Extract the [X, Y] coordinate from the center of the cell holding the provided text.  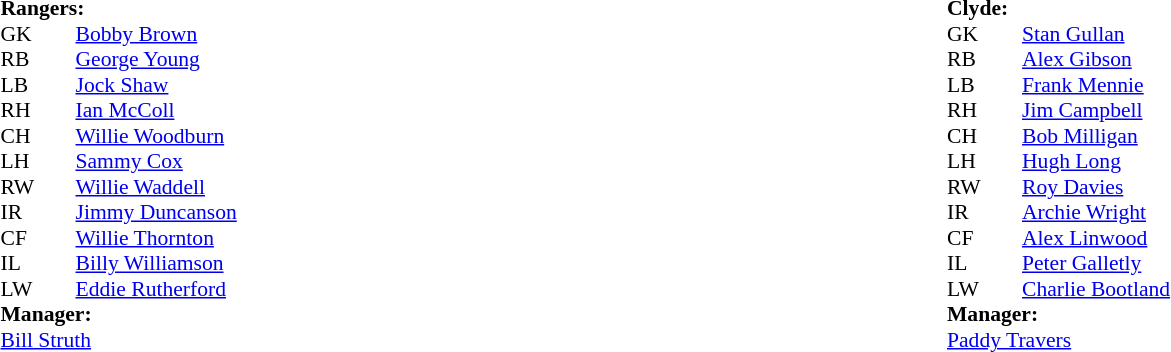
Eddie Rutherford [156, 289]
Bobby Brown [156, 34]
Willie Waddell [156, 187]
Stan Gullan [1096, 34]
Alex Linwood [1096, 238]
Alex Gibson [1096, 59]
Jim Campbell [1096, 111]
Charlie Bootland [1096, 289]
Sammy Cox [156, 161]
Bob Milligan [1096, 136]
George Young [156, 59]
Willie Thornton [156, 238]
Jimmy Duncanson [156, 213]
Hugh Long [1096, 161]
Archie Wright [1096, 213]
Frank Mennie [1096, 85]
Billy Williamson [156, 263]
Roy Davies [1096, 187]
Ian McColl [156, 111]
Jock Shaw [156, 85]
Willie Woodburn [156, 136]
Peter Galletly [1096, 263]
